Determine the (X, Y) coordinate at the center of the cell enclosing the given text.  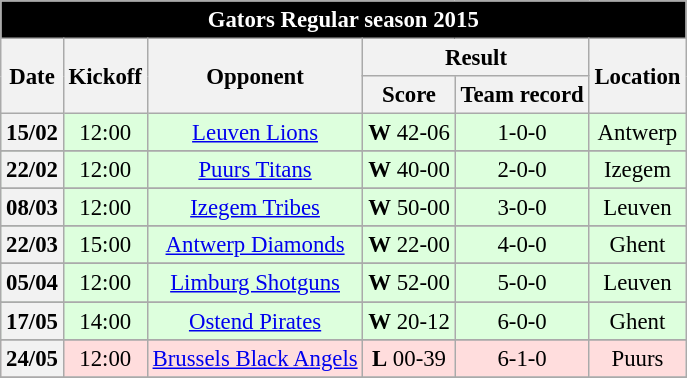
17/05 (32, 321)
14:00 (105, 321)
4-0-0 (522, 245)
W 22-00 (409, 245)
Gators Regular season 2015 (344, 20)
08/03 (32, 208)
W 50-00 (409, 208)
Ostend Pirates (255, 321)
Antwerp (638, 133)
Opponent (255, 76)
2-0-0 (522, 170)
5-0-0 (522, 283)
Date (32, 76)
Izegem Tribes (255, 208)
15/02 (32, 133)
3-0-0 (522, 208)
Leuven Lions (255, 133)
Brussels Black Angels (255, 358)
Puurs Titans (255, 170)
Antwerp Diamonds (255, 245)
W 40-00 (409, 170)
6-0-0 (522, 321)
W 42-06 (409, 133)
05/04 (32, 283)
15:00 (105, 245)
W 20-12 (409, 321)
1-0-0 (522, 133)
Location (638, 76)
W 52-00 (409, 283)
Result (476, 58)
Limburg Shotguns (255, 283)
22/02 (32, 170)
Izegem (638, 170)
Score (409, 95)
L 00-39 (409, 358)
Puurs (638, 358)
24/05 (32, 358)
Team record (522, 95)
22/03 (32, 245)
6-1-0 (522, 358)
Kickoff (105, 76)
